Return [X, Y] of the center of cell containing provided text 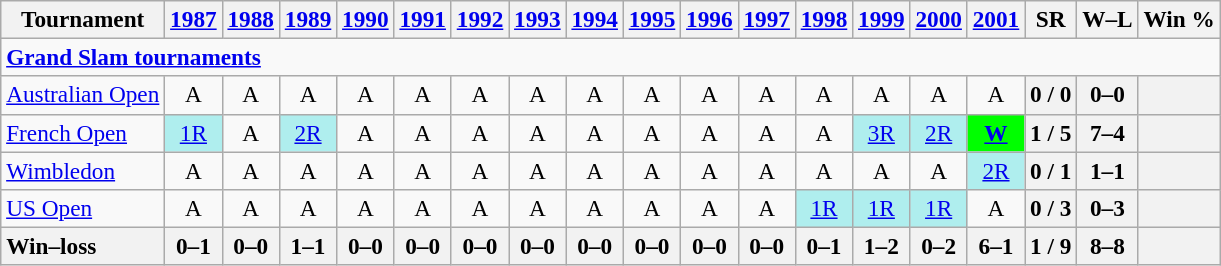
1994 [594, 19]
1995 [652, 19]
6–1 [996, 246]
W–L [1108, 19]
0 / 3 [1051, 208]
Tournament [83, 19]
1993 [538, 19]
3R [882, 133]
2000 [938, 19]
French Open [83, 133]
1990 [366, 19]
7–4 [1108, 133]
0 / 0 [1051, 95]
0–2 [938, 246]
1992 [480, 19]
Wimbledon [83, 170]
1989 [308, 19]
Win–loss [83, 246]
1–2 [882, 246]
1996 [710, 19]
1997 [766, 19]
0–3 [1108, 208]
1988 [250, 19]
1 / 5 [1051, 133]
1987 [194, 19]
1991 [422, 19]
W [996, 133]
Win % [1179, 19]
1999 [882, 19]
1 / 9 [1051, 246]
8–8 [1108, 246]
Grand Slam tournaments [610, 57]
Australian Open [83, 95]
SR [1051, 19]
US Open [83, 208]
0 / 1 [1051, 170]
1998 [824, 19]
2001 [996, 19]
